Extract the [X, Y] coordinate from the center of the cell holding the provided text.  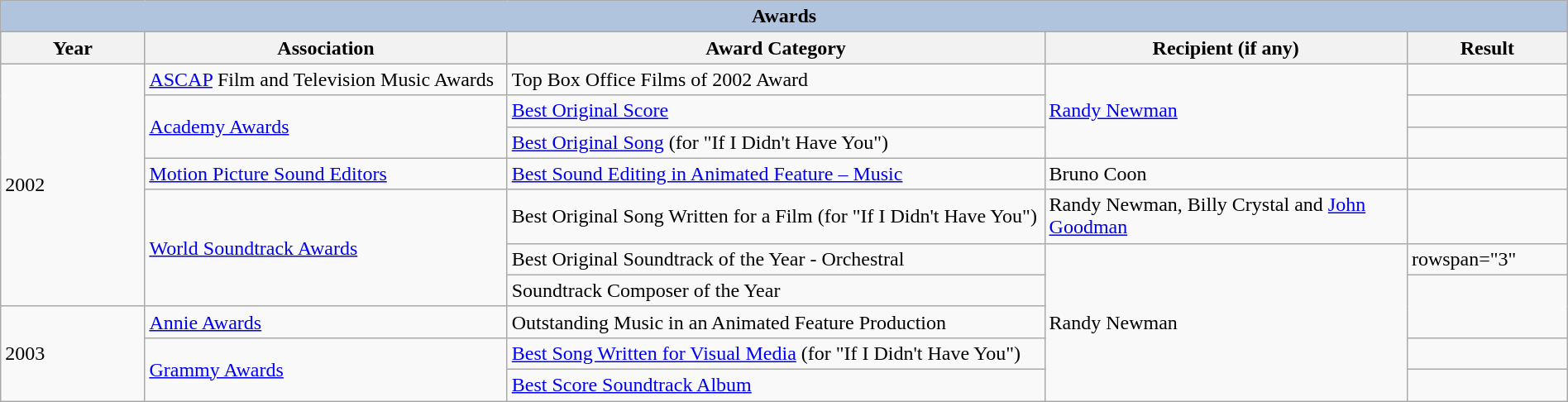
Award Category [776, 48]
2002 [73, 185]
World Soundtrack Awards [326, 248]
Best Score Soundtrack Album [776, 385]
Bruno Coon [1226, 174]
Best Original Song (for "If I Didn't Have You") [776, 142]
Result [1487, 48]
Top Box Office Films of 2002 Award [776, 79]
Awards [784, 17]
Best Song Written for Visual Media (for "If I Didn't Have You") [776, 353]
Best Sound Editing in Animated Feature – Music [776, 174]
Grammy Awards [326, 369]
ASCAP Film and Television Music Awards [326, 79]
Best Original Song Written for a Film (for "If I Didn't Have You") [776, 217]
Annie Awards [326, 322]
Recipient (if any) [1226, 48]
2003 [73, 353]
rowspan="3" [1487, 259]
Randy Newman, Billy Crystal and John Goodman [1226, 217]
Association [326, 48]
Soundtrack Composer of the Year [776, 290]
Year [73, 48]
Motion Picture Sound Editors [326, 174]
Outstanding Music in an Animated Feature Production [776, 322]
Academy Awards [326, 127]
Best Original Score [776, 111]
Best Original Soundtrack of the Year - Orchestral [776, 259]
